Identify which cell holds the provided text, then report its [x, y] central coordinate. 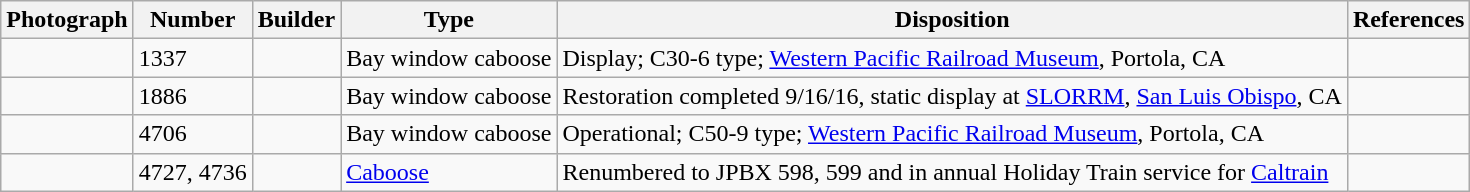
Photograph [67, 20]
Disposition [952, 20]
Renumbered to JPBX 598, 599 and in annual Holiday Train service for Caltrain [952, 172]
Number [192, 20]
1886 [192, 96]
4706 [192, 134]
4727, 4736 [192, 172]
Display; C30-6 type; Western Pacific Railroad Museum, Portola, CA [952, 58]
Builder [296, 20]
Type [449, 20]
1337 [192, 58]
References [1408, 20]
Restoration completed 9/16/16, static display at SLORRM, San Luis Obispo, CA [952, 96]
Operational; C50-9 type; Western Pacific Railroad Museum, Portola, CA [952, 134]
Caboose [449, 172]
